From the cell containing the given text, extract its center point as (X, Y) coordinate. 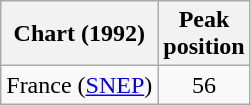
56 (204, 85)
France (SNEP) (80, 85)
Peak position (204, 34)
Chart (1992) (80, 34)
